Identify which cell holds the provided text, then report its [X, Y] central coordinate. 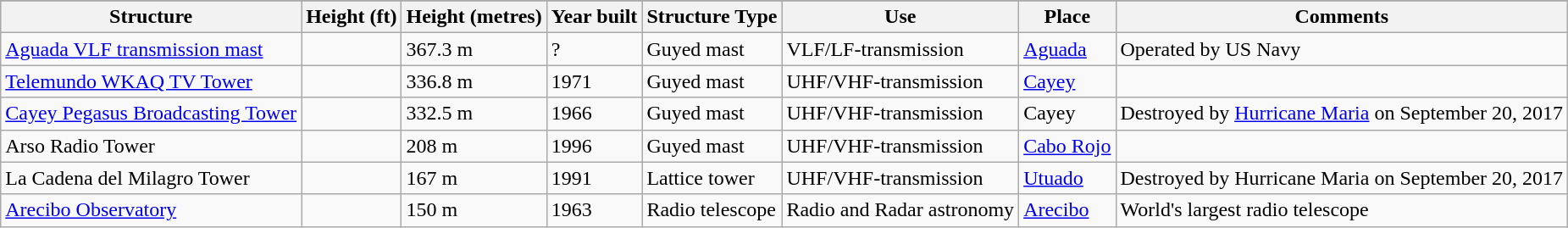
Height (metres) [474, 17]
336.8 m [474, 81]
1963 [595, 210]
La Cadena del Milagro Tower [151, 178]
? [595, 49]
367.3 m [474, 49]
Aguada VLF transmission mast [151, 49]
Height (ft) [352, 17]
Arso Radio Tower [151, 146]
World's largest radio telescope [1342, 210]
Operated by US Navy [1342, 49]
150 m [474, 210]
Structure [151, 17]
Place [1067, 17]
1971 [595, 81]
Cayey Pegasus Broadcasting Tower [151, 114]
Cabo Rojo [1067, 146]
1991 [595, 178]
Arecibo [1067, 210]
Aguada [1067, 49]
208 m [474, 146]
Structure Type [712, 17]
1966 [595, 114]
1996 [595, 146]
Arecibo Observatory [151, 210]
Lattice tower [712, 178]
Year built [595, 17]
Telemundo WKAQ TV Tower [151, 81]
Use [900, 17]
Radio telescope [712, 210]
Utuado [1067, 178]
Comments [1342, 17]
Radio and Radar astronomy [900, 210]
167 m [474, 178]
VLF/LF-transmission [900, 49]
332.5 m [474, 114]
